For the text-containing cell, return its midpoint in (X, Y) coordinate format. 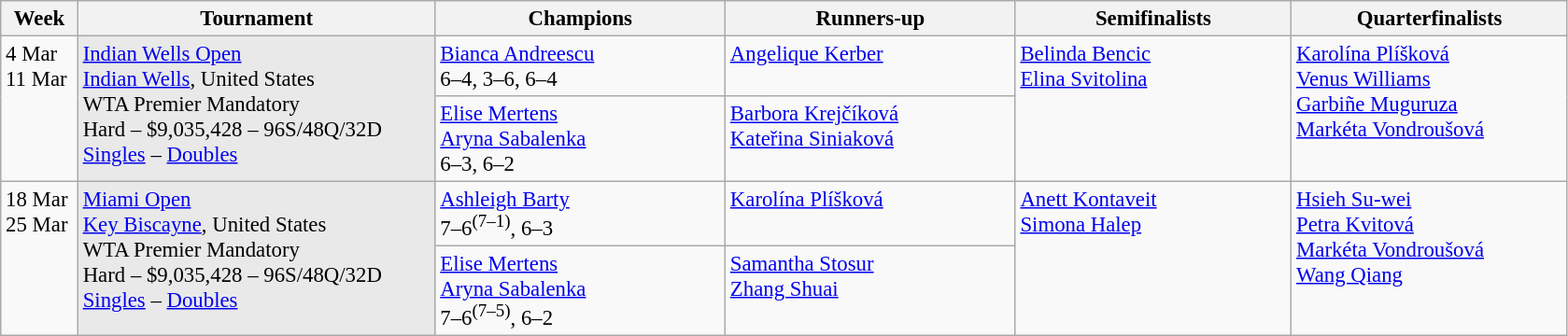
Bianca Andreescu 6–4, 3–6, 6–4 (581, 67)
Champions (581, 19)
Week (39, 19)
Elise Mertens Aryna Sabalenka 7–6(7–5), 6–2 (581, 291)
Belinda Bencic Elina Svitolina (1153, 109)
Barbora Krejčíková Kateřina Siniaková (870, 139)
Quarterfinalists (1430, 19)
Runners-up (870, 19)
Anett Kontaveit Simona Halep (1153, 259)
Karolína Plíšková Venus Williams Garbiñe Muguruza Markéta Vondroušová (1430, 109)
Karolína Plíšková (870, 215)
Angelique Kerber (870, 67)
Hsieh Su-wei Petra Kvitová Markéta Vondroušová Wang Qiang (1430, 259)
4 Mar 11 Mar (39, 109)
Semifinalists (1153, 19)
18 Mar 25 Mar (39, 259)
Samantha Stosur Zhang Shuai (870, 291)
Miami Open Key Biscayne, United StatesWTA Premier MandatoryHard – $9,035,428 – 96S/48Q/32DSingles – Doubles (256, 259)
Elise Mertens Aryna Sabalenka 6–3, 6–2 (581, 139)
Tournament (256, 19)
Indian Wells Open Indian Wells, United StatesWTA Premier MandatoryHard – $9,035,428 – 96S/48Q/32DSingles – Doubles (256, 109)
Ashleigh Barty 7–6(7–1), 6–3 (581, 215)
